Extract the (X, Y) coordinate from the center of the cell holding the provided text.  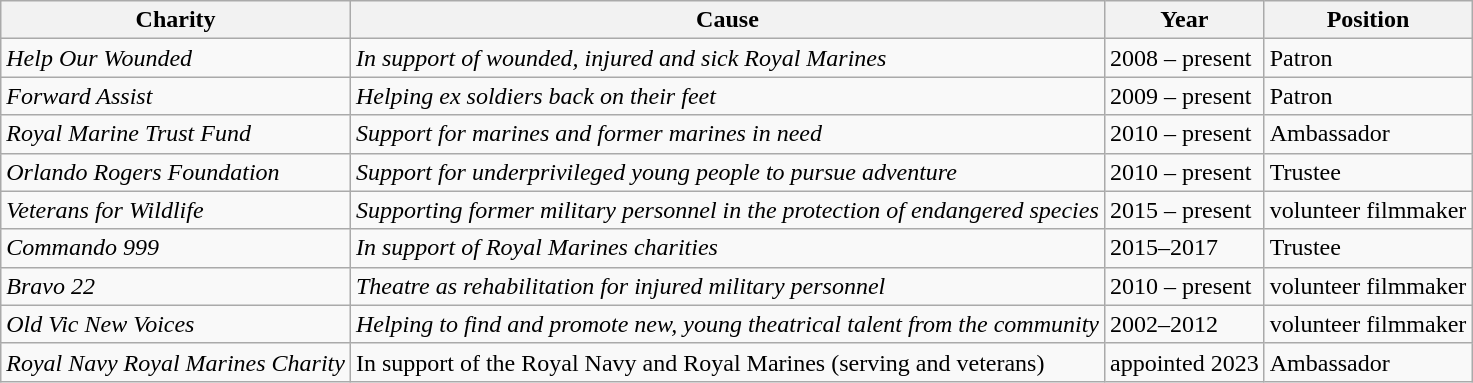
Helping to find and promote new, young theatrical talent from the community (727, 324)
Veterans for Wildlife (176, 210)
Helping ex soldiers back on their feet (727, 96)
Position (1368, 20)
In support of the Royal Navy and Royal Marines (serving and veterans) (727, 362)
2015–2017 (1184, 248)
2009 – present (1184, 96)
Charity (176, 20)
2002–2012 (1184, 324)
2015 – present (1184, 210)
Commando 999 (176, 248)
Cause (727, 20)
Supporting former military personnel in the protection of endangered species (727, 210)
Forward Assist (176, 96)
In support of wounded, injured and sick Royal Marines (727, 58)
Year (1184, 20)
Bravo 22 (176, 286)
Support for marines and former marines in need (727, 134)
Support for underprivileged young people to pursue adventure (727, 172)
Royal Navy Royal Marines Charity (176, 362)
Orlando Rogers Foundation (176, 172)
Royal Marine Trust Fund (176, 134)
Theatre as rehabilitation for injured military personnel (727, 286)
2008 – present (1184, 58)
appointed 2023 (1184, 362)
In support of Royal Marines charities (727, 248)
Old Vic New Voices (176, 324)
Help Our Wounded (176, 58)
